Search for the cell housing the specified text and yield its (x, y) center coordinate. 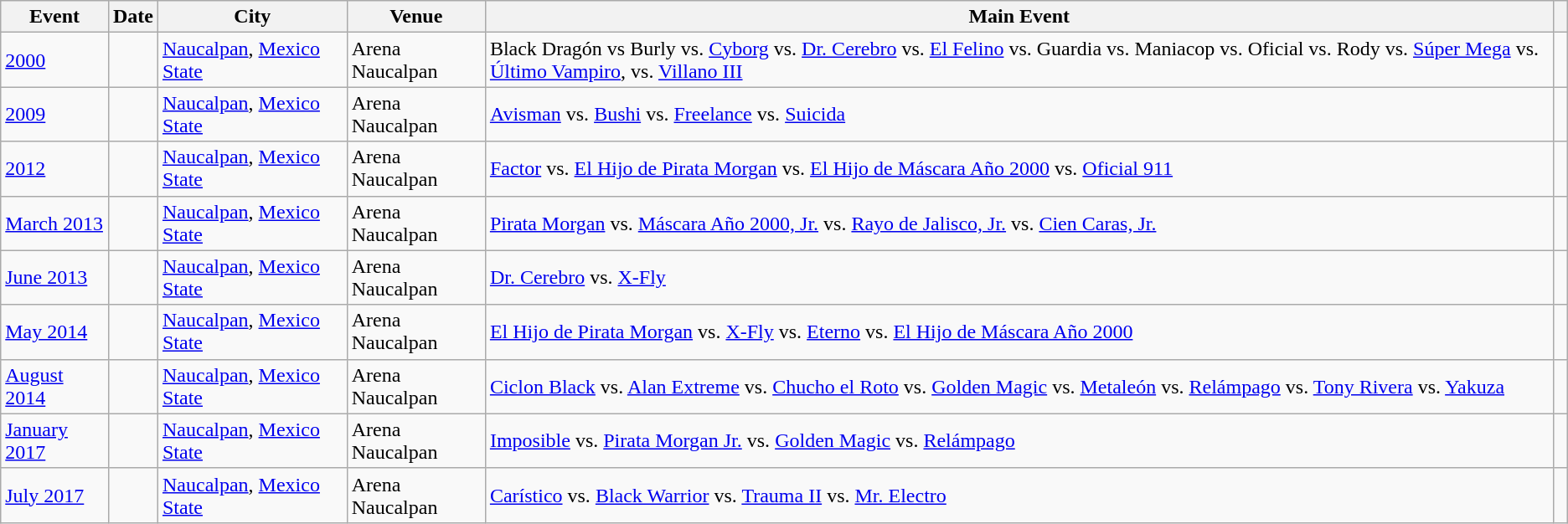
Ciclon Black vs. Alan Extreme vs. Chucho el Roto vs. Golden Magic vs. Metaleón vs. Relámpago vs. Tony Rivera vs. Yakuza (1019, 387)
Main Event (1019, 17)
Venue (415, 17)
Event (55, 17)
June 2013 (55, 278)
July 2017 (55, 496)
2012 (55, 169)
El Hijo de Pirata Morgan vs. X-Fly vs. Eterno vs. El Hijo de Máscara Año 2000 (1019, 331)
Pirata Morgan vs. Máscara Año 2000, Jr. vs. Rayo de Jalisco, Jr. vs. Cien Caras, Jr. (1019, 223)
March 2013 (55, 223)
2000 (55, 60)
Carístico vs. Black Warrior vs. Trauma II vs. Mr. Electro (1019, 496)
Imposible vs. Pirata Morgan Jr. vs. Golden Magic vs. Relámpago (1019, 440)
City (252, 17)
2009 (55, 114)
Dr. Cerebro vs. X-Fly (1019, 278)
January 2017 (55, 440)
Factor vs. El Hijo de Pirata Morgan vs. El Hijo de Máscara Año 2000 vs. Oficial 911 (1019, 169)
Date (132, 17)
May 2014 (55, 331)
Avisman vs. Bushi vs. Freelance vs. Suicida (1019, 114)
August 2014 (55, 387)
